Identify which cell holds the provided text, then report its [X, Y] central coordinate. 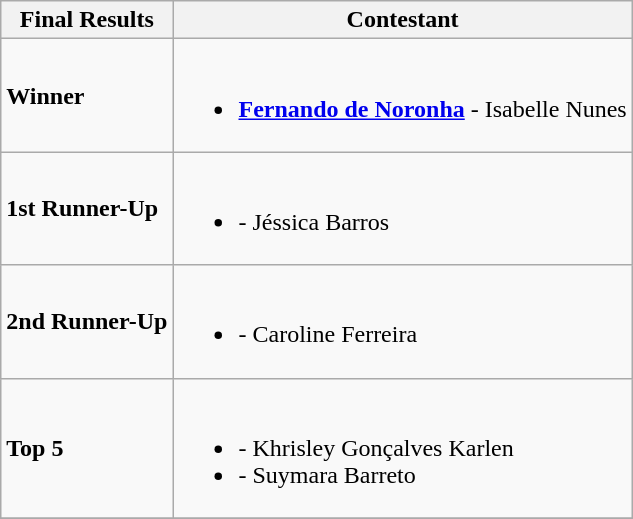
Contestant [402, 20]
- Khrisley Gonçalves Karlen - Suymara Barreto [402, 448]
Top 5 [87, 448]
1st Runner-Up [87, 208]
Final Results [87, 20]
- Jéssica Barros [402, 208]
Winner [87, 96]
2nd Runner-Up [87, 322]
Fernando de Noronha - Isabelle Nunes [402, 96]
- Caroline Ferreira [402, 322]
